Capture the cell that displays the provided text and extract its [x, y] central coordinate. 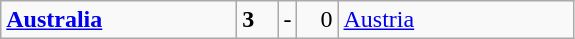
- [288, 20]
0 [318, 20]
Australia [119, 20]
3 [258, 20]
Austria [456, 20]
